Return the (X, Y) coordinate for the center point of the cell that contains the specified text.  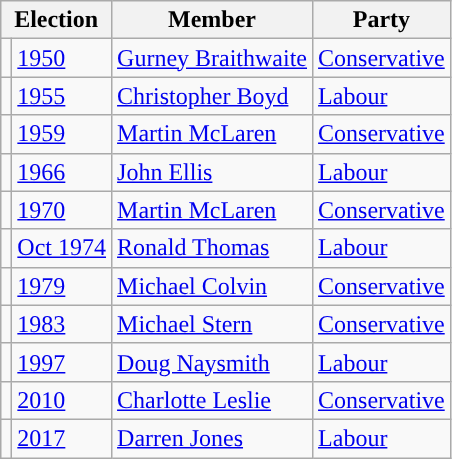
1970 (62, 210)
Michael Stern (212, 324)
1959 (62, 134)
1983 (62, 324)
Gurney Braithwaite (212, 58)
1950 (62, 58)
1997 (62, 362)
2010 (62, 400)
Charlotte Leslie (212, 400)
1966 (62, 172)
Ronald Thomas (212, 248)
John Ellis (212, 172)
Michael Colvin (212, 286)
Doug Naysmith (212, 362)
2017 (62, 438)
Darren Jones (212, 438)
Christopher Boyd (212, 96)
Party (382, 20)
Member (212, 20)
Election (56, 20)
Oct 1974 (62, 248)
1979 (62, 286)
1955 (62, 96)
